Extract the [X, Y] coordinate from the center of the cell holding the provided text.  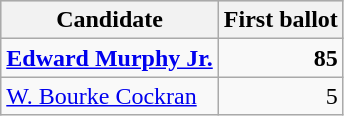
Edward Murphy Jr. [110, 58]
85 [280, 58]
Candidate [110, 20]
5 [280, 96]
W. Bourke Cockran [110, 96]
First ballot [280, 20]
